Capture the cell that displays the provided text and extract its [x, y] central coordinate. 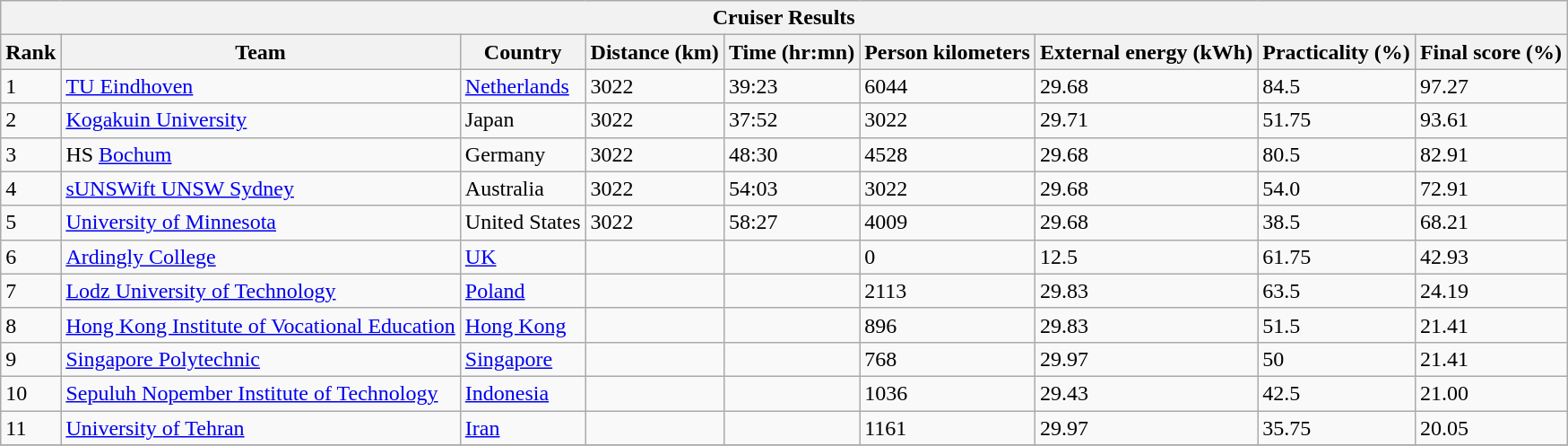
sUNSWift UNSW Sydney [260, 188]
Final score (%) [1490, 52]
84.5 [1337, 86]
University of Minnesota [260, 223]
72.91 [1490, 188]
8 [30, 325]
Singapore Polytechnic [260, 359]
10 [30, 393]
Iran [523, 428]
29.71 [1146, 120]
2 [30, 120]
1036 [948, 393]
Rank [30, 52]
Cruiser Results [784, 18]
Japan [523, 120]
Netherlands [523, 86]
35.75 [1337, 428]
Germany [523, 154]
68.21 [1490, 223]
42.5 [1337, 393]
Country [523, 52]
6044 [948, 86]
48:30 [791, 154]
Ardingly College [260, 257]
Hong Kong [523, 325]
7 [30, 291]
University of Tehran [260, 428]
Time (hr:mn) [791, 52]
97.27 [1490, 86]
6 [30, 257]
United States [523, 223]
768 [948, 359]
80.5 [1337, 154]
HS Bochum [260, 154]
Indonesia [523, 393]
3 [30, 154]
Singapore [523, 359]
External energy (kWh) [1146, 52]
Practicality (%) [1337, 52]
12.5 [1146, 257]
UK [523, 257]
20.05 [1490, 428]
54:03 [791, 188]
Australia [523, 188]
21.00 [1490, 393]
Team [260, 52]
2113 [948, 291]
Kogakuin University [260, 120]
11 [30, 428]
51.5 [1337, 325]
58:27 [791, 223]
896 [948, 325]
Person kilometers [948, 52]
63.5 [1337, 291]
Sepuluh Nopember Institute of Technology [260, 393]
38.5 [1337, 223]
29.43 [1146, 393]
54.0 [1337, 188]
39:23 [791, 86]
37:52 [791, 120]
Hong Kong Institute of Vocational Education [260, 325]
93.61 [1490, 120]
51.75 [1337, 120]
5 [30, 223]
82.91 [1490, 154]
Lodz University of Technology [260, 291]
24.19 [1490, 291]
1161 [948, 428]
Distance (km) [654, 52]
Poland [523, 291]
9 [30, 359]
42.93 [1490, 257]
4009 [948, 223]
1 [30, 86]
4528 [948, 154]
61.75 [1337, 257]
TU Eindhoven [260, 86]
50 [1337, 359]
4 [30, 188]
0 [948, 257]
